Scan for the cell matching the given text and deliver its [x, y] coordinate at center. 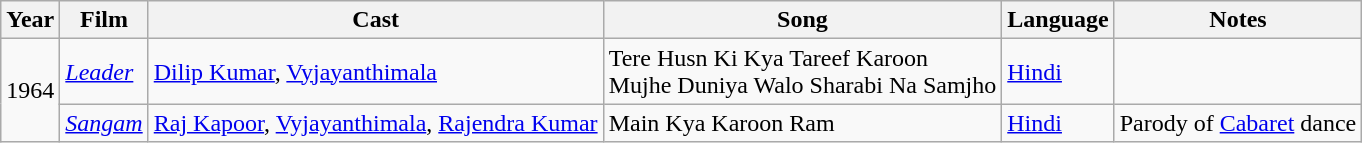
Film [104, 20]
Tere Husn Ki Kya Tareef KaroonMujhe Duniya Walo Sharabi Na Samjho [802, 72]
Song [802, 20]
Language [1058, 20]
Main Kya Karoon Ram [802, 123]
Sangam [104, 123]
Notes [1238, 20]
Dilip Kumar, Vyjayanthimala [376, 72]
Raj Kapoor, Vyjayanthimala, Rajendra Kumar [376, 123]
1964 [30, 90]
Leader [104, 72]
Cast [376, 20]
Year [30, 20]
Parody of Cabaret dance [1238, 123]
